For the text-containing cell, return its midpoint in [x, y] coordinate format. 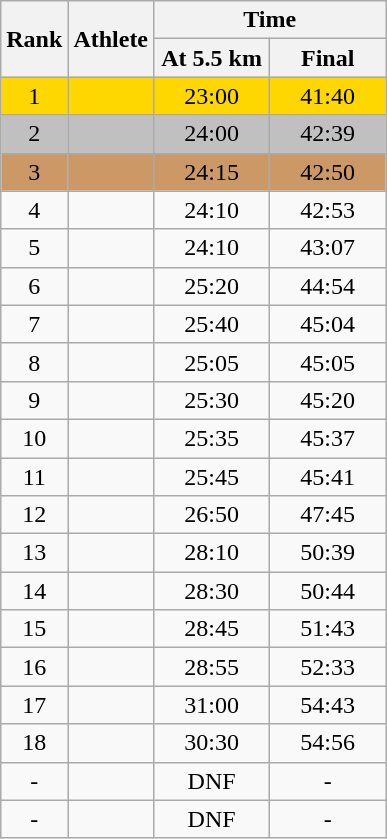
5 [34, 248]
25:05 [212, 362]
52:33 [328, 667]
18 [34, 743]
45:04 [328, 324]
24:00 [212, 134]
26:50 [212, 515]
12 [34, 515]
17 [34, 705]
25:45 [212, 477]
54:56 [328, 743]
42:39 [328, 134]
25:35 [212, 438]
2 [34, 134]
42:53 [328, 210]
16 [34, 667]
50:44 [328, 591]
28:45 [212, 629]
11 [34, 477]
28:30 [212, 591]
15 [34, 629]
6 [34, 286]
28:55 [212, 667]
43:07 [328, 248]
Time [270, 20]
13 [34, 553]
1 [34, 96]
54:43 [328, 705]
23:00 [212, 96]
14 [34, 591]
Final [328, 58]
42:50 [328, 172]
30:30 [212, 743]
9 [34, 400]
At 5.5 km [212, 58]
41:40 [328, 96]
45:37 [328, 438]
51:43 [328, 629]
24:15 [212, 172]
31:00 [212, 705]
4 [34, 210]
44:54 [328, 286]
7 [34, 324]
45:41 [328, 477]
50:39 [328, 553]
Athlete [111, 39]
47:45 [328, 515]
25:20 [212, 286]
Rank [34, 39]
25:40 [212, 324]
8 [34, 362]
10 [34, 438]
3 [34, 172]
45:20 [328, 400]
28:10 [212, 553]
25:30 [212, 400]
45:05 [328, 362]
